Scan for the cell matching the given text and deliver its [X, Y] coordinate at center. 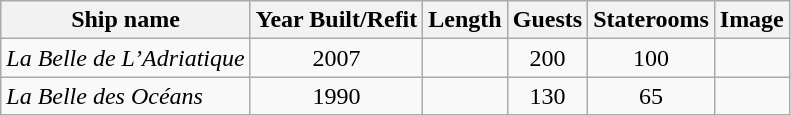
Staterooms [652, 20]
Year Built/Refit [336, 20]
Image [752, 20]
1990 [336, 96]
65 [652, 96]
Guests [547, 20]
100 [652, 58]
Length [465, 20]
2007 [336, 58]
Ship name [126, 20]
130 [547, 96]
La Belle des Océans [126, 96]
200 [547, 58]
La Belle de L’Adriatique [126, 58]
